Determine the [X, Y] coordinate at the center of the cell enclosing the given text.  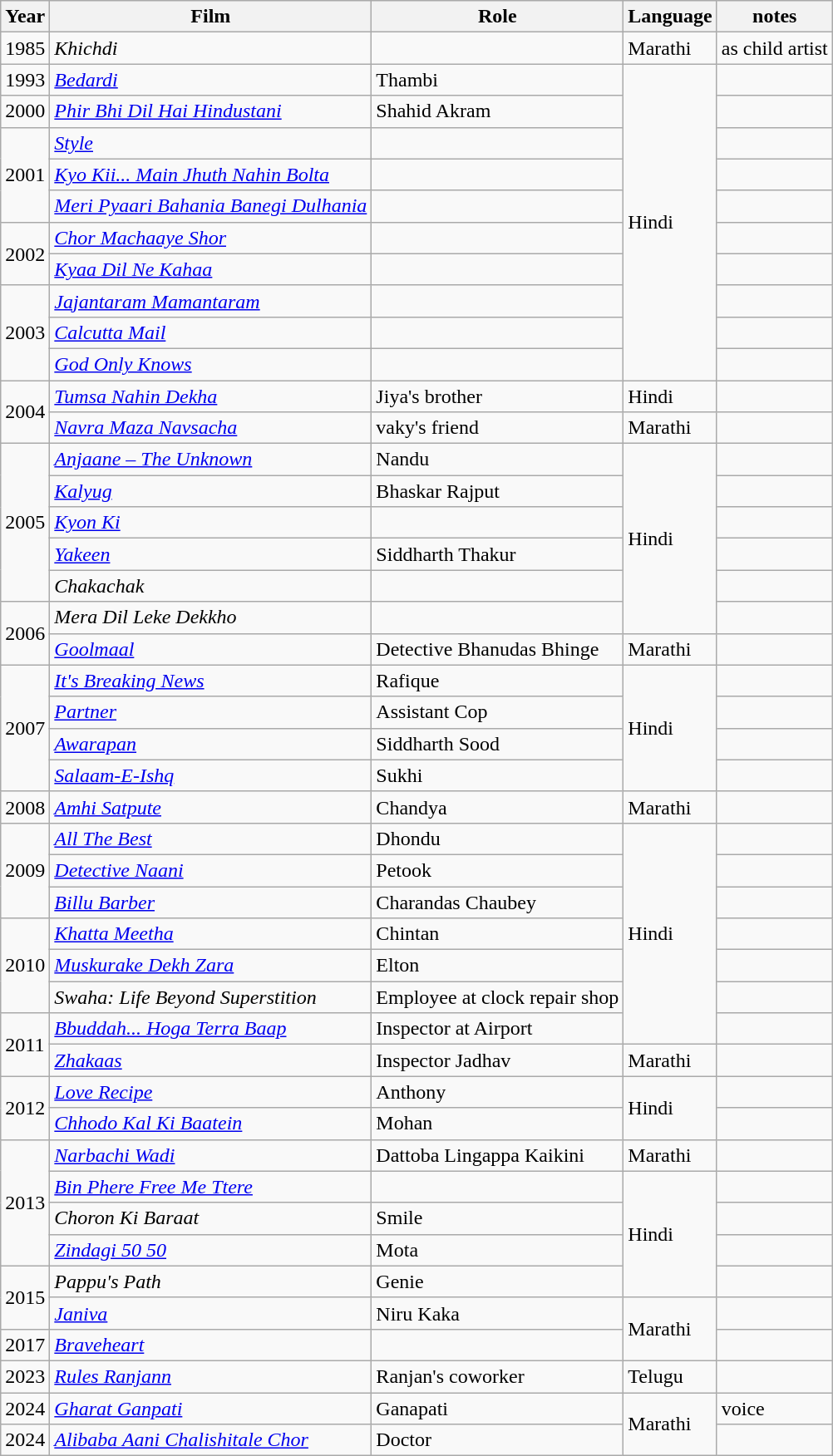
Partner [211, 712]
Chandya [497, 807]
It's Breaking News [211, 681]
Zhakaas [211, 1060]
Bin Phere Free Me Ttere [211, 1187]
Chhodo Kal Ki Baatein [211, 1124]
Janiva [211, 1313]
2002 [25, 253]
Thambi [497, 80]
Doctor [497, 1440]
God Only Knows [211, 364]
Ranjan's coworker [497, 1376]
Dattoba Lingappa Kaikini [497, 1155]
Chakachak [211, 586]
Film [211, 17]
2008 [25, 807]
2013 [25, 1203]
Love Recipe [211, 1092]
Calcutta Mail [211, 332]
2010 [25, 966]
Smile [497, 1218]
Khatta Meetha [211, 934]
Sukhi [497, 775]
Rafique [497, 681]
notes [775, 17]
Bedardi [211, 80]
Genie [497, 1281]
2023 [25, 1376]
Awarapan [211, 744]
voice [775, 1409]
2011 [25, 1045]
Jiya's brother [497, 396]
2009 [25, 870]
Year [25, 17]
Ganapati [497, 1409]
Kalyug [211, 491]
Assistant Cop [497, 712]
Bbuddah... Hoga Terra Baap [211, 1029]
2005 [25, 523]
Telugu [670, 1376]
Anjaane – The Unknown [211, 460]
Narbachi Wadi [211, 1155]
Bhaskar Rajput [497, 491]
Charandas Chaubey [497, 902]
2017 [25, 1345]
Jajantaram Mamantaram [211, 301]
Gharat Ganpati [211, 1409]
Kyo Kii... Main Jhuth Nahin Bolta [211, 175]
Employee at clock repair shop [497, 997]
Inspector at Airport [497, 1029]
2006 [25, 633]
Dhondu [497, 839]
Chor Machaaye Shor [211, 238]
2001 [25, 175]
Detective Bhanudas Bhinge [497, 649]
Detective Naani [211, 870]
Alibaba Aani Chalishitale Chor [211, 1440]
Navra Maza Navsacha [211, 428]
2007 [25, 728]
Choron Ki Baraat [211, 1218]
Kyaa Dil Ne Kahaa [211, 269]
Petook [497, 870]
Elton [497, 966]
Muskurake Dekh Zara [211, 966]
Role [497, 17]
vaky's friend [497, 428]
Tumsa Nahin Dekha [211, 396]
Goolmaal [211, 649]
Meri Pyaari Bahania Banegi Dulhania [211, 206]
2003 [25, 332]
1993 [25, 80]
All The Best [211, 839]
1985 [25, 48]
Khichdi [211, 48]
Braveheart [211, 1345]
Siddharth Sood [497, 744]
2000 [25, 111]
Phir Bhi Dil Hai Hindustani [211, 111]
Mohan [497, 1124]
Chintan [497, 934]
Style [211, 143]
Billu Barber [211, 902]
2015 [25, 1297]
2012 [25, 1108]
Pappu's Path [211, 1281]
as child artist [775, 48]
Swaha: Life Beyond Superstition [211, 997]
Inspector Jadhav [497, 1060]
Amhi Satpute [211, 807]
Anthony [497, 1092]
Mera Dil Leke Dekkho [211, 617]
Shahid Akram [497, 111]
Language [670, 17]
Rules Ranjann [211, 1376]
Mota [497, 1250]
Siddharth Thakur [497, 554]
2004 [25, 412]
Zindagi 50 50 [211, 1250]
Salaam-E-Ishq [211, 775]
Kyon Ki [211, 523]
Niru Kaka [497, 1313]
Nandu [497, 460]
Yakeen [211, 554]
